Determine the [x, y] coordinate at the center of the cell enclosing the given text.  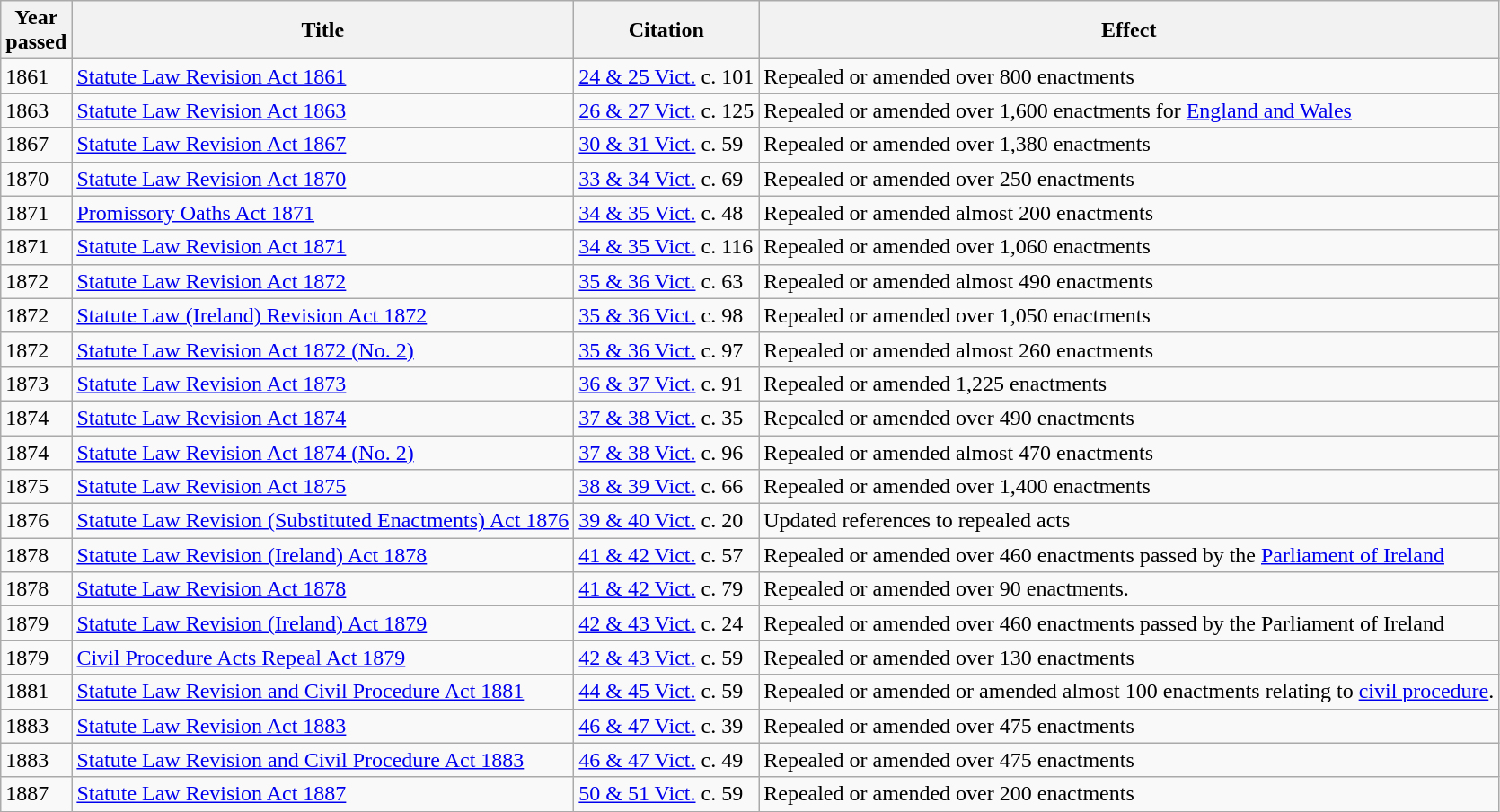
41 & 42 Vict. c. 79 [666, 589]
Repealed or amended over 1,400 enactments [1129, 487]
35 & 36 Vict. c. 98 [666, 315]
Statute Law Revision Act 1878 [323, 589]
1876 [36, 521]
1881 [36, 692]
42 & 43 Vict. c. 24 [666, 623]
44 & 45 Vict. c. 59 [666, 692]
1867 [36, 145]
1861 [36, 76]
Statute Law Revision Act 1872 [323, 281]
1887 [36, 794]
35 & 36 Vict. c. 63 [666, 281]
36 & 37 Vict. c. 91 [666, 384]
Repealed or amended over 1,060 enactments [1129, 247]
Repealed or amended over 1,050 enactments [1129, 315]
Yearpassed [36, 31]
Title [323, 31]
1875 [36, 487]
Statute Law Revision and Civil Procedure Act 1883 [323, 760]
46 & 47 Vict. c. 49 [666, 760]
Repealed or amended almost 200 enactments [1129, 213]
42 & 43 Vict. c. 59 [666, 658]
Citation [666, 31]
Statute Law Revision Act 1875 [323, 487]
Effect [1129, 31]
Repealed or amended almost 490 enactments [1129, 281]
30 & 31 Vict. c. 59 [666, 145]
34 & 35 Vict. c. 48 [666, 213]
Repealed or amended over 800 enactments [1129, 76]
Statute Law Revision and Civil Procedure Act 1881 [323, 692]
50 & 51 Vict. c. 59 [666, 794]
1870 [36, 179]
Repealed or amended or amended almost 100 enactments relating to civil procedure. [1129, 692]
Repealed or amended over 200 enactments [1129, 794]
Repealed or amended 1,225 enactments [1129, 384]
33 & 34 Vict. c. 69 [666, 179]
Statute Law Revision Act 1871 [323, 247]
41 & 42 Vict. c. 57 [666, 555]
Civil Procedure Acts Repeal Act 1879 [323, 658]
Promissory Oaths Act 1871 [323, 213]
Repealed or amended almost 260 enactments [1129, 349]
Statute Law Revision Act 1883 [323, 726]
39 & 40 Vict. c. 20 [666, 521]
37 & 38 Vict. c. 35 [666, 418]
Statute Law Revision (Ireland) Act 1878 [323, 555]
Repealed or amended over 90 enactments. [1129, 589]
35 & 36 Vict. c. 97 [666, 349]
Repealed or amended over 1,380 enactments [1129, 145]
Statute Law Revision Act 1863 [323, 110]
34 & 35 Vict. c. 116 [666, 247]
1863 [36, 110]
38 & 39 Vict. c. 66 [666, 487]
Statute Law Revision Act 1861 [323, 76]
Statute Law Revision Act 1874 [323, 418]
Statute Law Revision Act 1872 (No. 2) [323, 349]
Repealed or amended over 490 enactments [1129, 418]
Repealed or amended over 250 enactments [1129, 179]
37 & 38 Vict. c. 96 [666, 452]
Statute Law Revision Act 1867 [323, 145]
24 & 25 Vict. c. 101 [666, 76]
Updated references to repealed acts [1129, 521]
1873 [36, 384]
Statute Law Revision Act 1874 (No. 2) [323, 452]
Statute Law Revision Act 1887 [323, 794]
Statute Law Revision Act 1873 [323, 384]
Repealed or amended almost 470 enactments [1129, 452]
Statute Law Revision Act 1870 [323, 179]
Statute Law Revision (Ireland) Act 1879 [323, 623]
Repealed or amended over 130 enactments [1129, 658]
Statute Law Revision (Substituted Enactments) Act 1876 [323, 521]
46 & 47 Vict. c. 39 [666, 726]
26 & 27 Vict. c. 125 [666, 110]
Repealed or amended over 1,600 enactments for England and Wales [1129, 110]
Statute Law (Ireland) Revision Act 1872 [323, 315]
